Capture the cell that displays the provided text and extract its (X, Y) central coordinate. 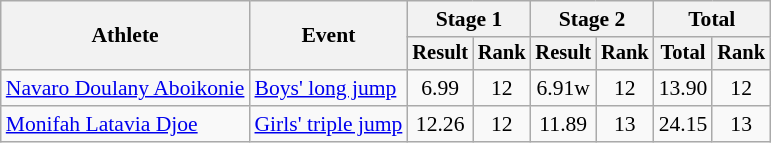
Monifah Latavia Djoe (126, 124)
Navaro Doulany Aboikonie (126, 88)
Girls' triple jump (328, 124)
Boys' long jump (328, 88)
13.90 (684, 88)
6.99 (440, 88)
Event (328, 36)
11.89 (564, 124)
Stage 1 (468, 19)
12.26 (440, 124)
Athlete (126, 36)
Stage 2 (592, 19)
6.91w (564, 88)
24.15 (684, 124)
